For the text-containing cell, return its midpoint in [X, Y] coordinate format. 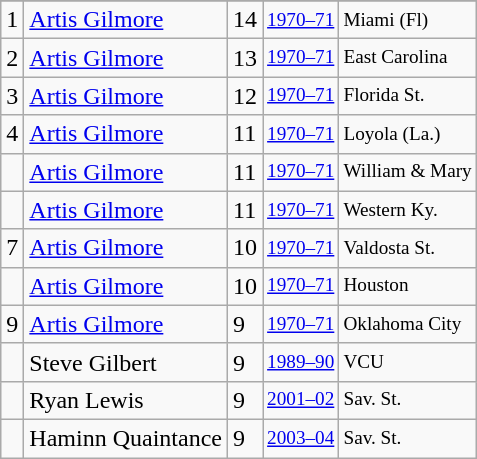
Houston [408, 286]
William & Mary [408, 172]
14 [244, 20]
12 [244, 96]
2003–04 [301, 438]
3 [12, 96]
13 [244, 58]
Western Ky. [408, 210]
East Carolina [408, 58]
2 [12, 58]
Haminn Quaintance [126, 438]
Loyola (La.) [408, 134]
VCU [408, 362]
2001–02 [301, 400]
1 [12, 20]
Ryan Lewis [126, 400]
1989–90 [301, 362]
Florida St. [408, 96]
Valdosta St. [408, 248]
Steve Gilbert [126, 362]
4 [12, 134]
Miami (Fl) [408, 20]
7 [12, 248]
Oklahoma City [408, 324]
